For the text-containing cell, return its midpoint in [x, y] coordinate format. 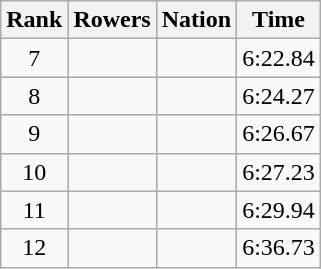
6:27.23 [279, 172]
8 [34, 96]
6:24.27 [279, 96]
6:22.84 [279, 58]
6:26.67 [279, 134]
10 [34, 172]
11 [34, 210]
12 [34, 248]
Nation [196, 20]
7 [34, 58]
Time [279, 20]
9 [34, 134]
Rank [34, 20]
6:29.94 [279, 210]
6:36.73 [279, 248]
Rowers [112, 20]
